Provide the (x, y) coordinate of the cell's center where the given text is located.  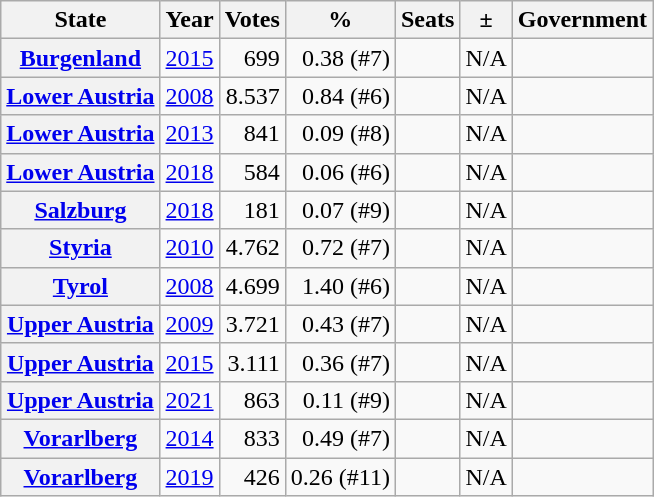
0.11 (#9) (340, 400)
Year (190, 20)
0.36 (#7) (340, 362)
2021 (190, 400)
0.38 (#7) (340, 58)
0.26 (#11) (340, 477)
2009 (190, 324)
2010 (190, 248)
0.43 (#7) (340, 324)
841 (252, 134)
2019 (190, 477)
181 (252, 210)
State (80, 20)
699 (252, 58)
% (340, 20)
Government (582, 20)
8.537 (252, 96)
0.07 (#9) (340, 210)
Tyrol (80, 286)
Styria (80, 248)
0.84 (#6) (340, 96)
± (486, 20)
0.06 (#6) (340, 172)
426 (252, 477)
3.721 (252, 324)
584 (252, 172)
Seats (427, 20)
3.111 (252, 362)
0.09 (#8) (340, 134)
0.49 (#7) (340, 438)
Votes (252, 20)
1.40 (#6) (340, 286)
4.762 (252, 248)
833 (252, 438)
2013 (190, 134)
Salzburg (80, 210)
4.699 (252, 286)
Burgenland (80, 58)
2014 (190, 438)
0.72 (#7) (340, 248)
863 (252, 400)
